From the cell containing the given text, extract its center point as [x, y] coordinate. 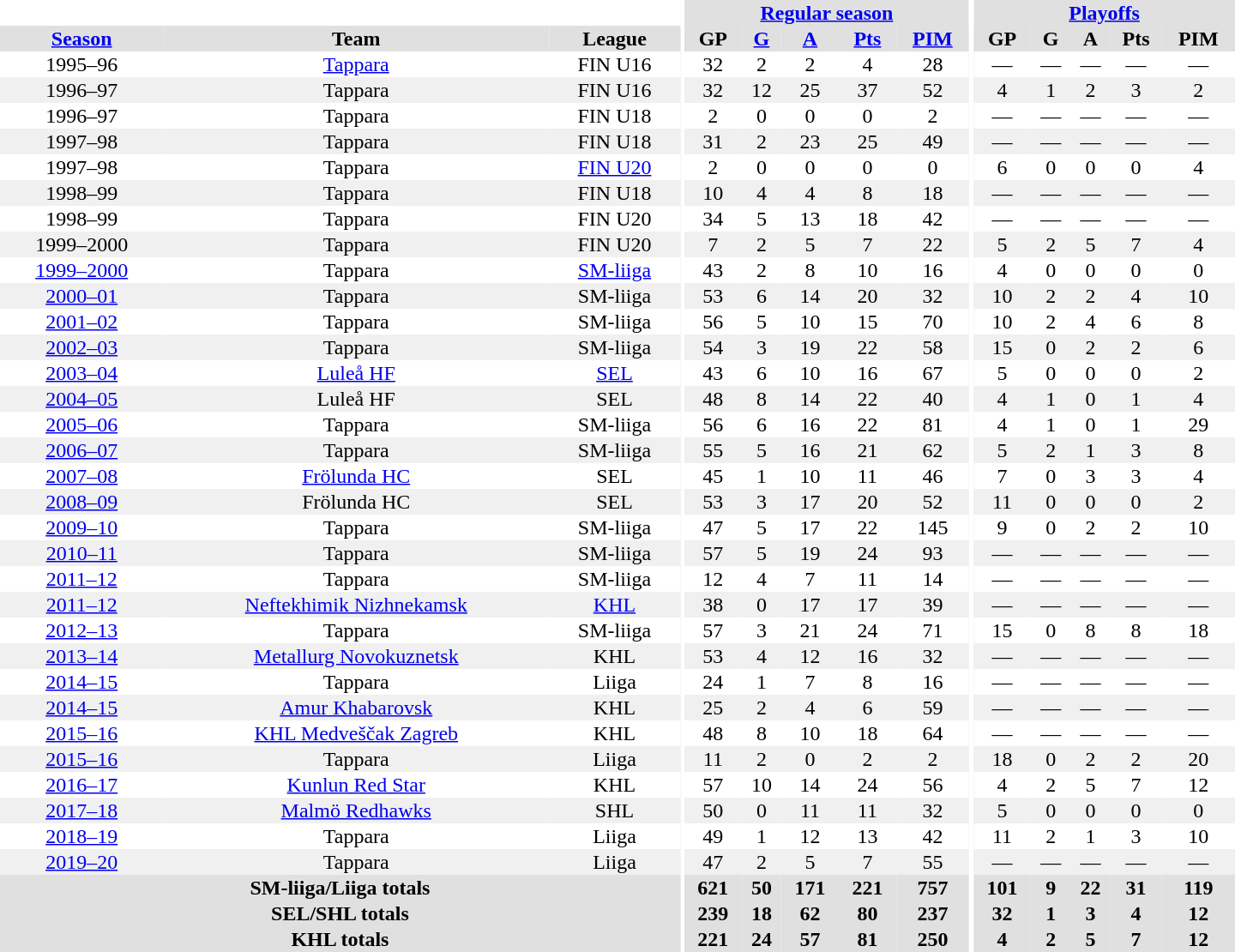
2003–04 [81, 373]
59 [933, 708]
SEL/SHL totals [340, 913]
2005–06 [81, 425]
2004–05 [81, 399]
Team [356, 39]
Kunlun Red Star [356, 785]
23 [810, 142]
1995–96 [81, 64]
28 [933, 64]
45 [714, 476]
2019–20 [81, 862]
58 [933, 347]
Playoffs [1105, 13]
Neftekhimik Nizhnekamsk [356, 605]
SM-liiga/Liiga totals [340, 888]
70 [933, 322]
67 [933, 373]
2008–09 [81, 502]
2000–01 [81, 296]
Metallurg Novokuznetsk [356, 656]
2007–08 [81, 476]
239 [714, 913]
71 [933, 630]
621 [714, 888]
Malmö Redhawks [356, 810]
46 [933, 476]
250 [933, 939]
37 [868, 90]
2002–03 [81, 347]
2012–13 [81, 630]
2009–10 [81, 527]
38 [714, 605]
KHL totals [340, 939]
2010–11 [81, 553]
2016–17 [81, 785]
2001–02 [81, 322]
Regular season [827, 13]
League [614, 39]
SHL [614, 810]
Amur Khabarovsk [356, 708]
54 [714, 347]
39 [933, 605]
2017–18 [81, 810]
171 [810, 888]
101 [1002, 888]
KHL Medveščak Zagreb [356, 733]
757 [933, 888]
93 [933, 553]
2013–14 [81, 656]
64 [933, 733]
237 [933, 913]
145 [933, 527]
80 [868, 913]
34 [714, 219]
119 [1199, 888]
2006–07 [81, 450]
40 [933, 399]
2018–19 [81, 836]
Season [81, 39]
29 [1199, 425]
